Determine the [X, Y] coordinate at the center of the cell enclosing the given text.  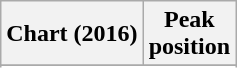
Peak position [189, 34]
Chart (2016) [72, 34]
